Capture the cell that displays the provided text and extract its [X, Y] central coordinate. 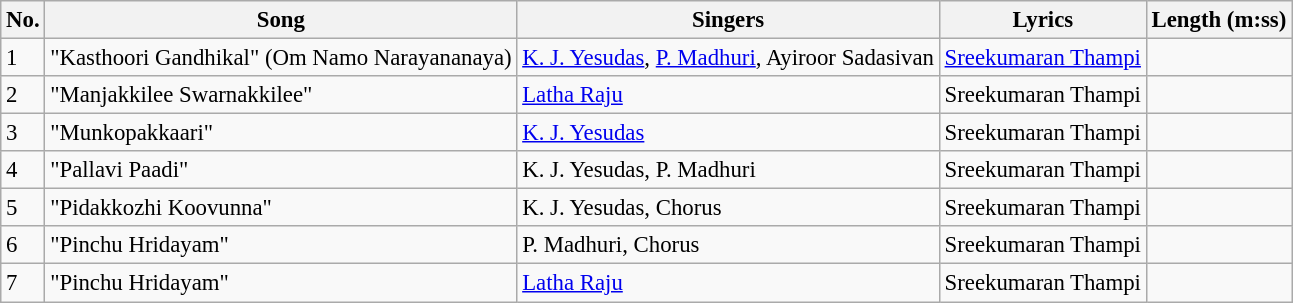
"Pidakkozhi Koovunna" [281, 208]
P. Madhuri, Chorus [728, 245]
K. J. Yesudas [728, 133]
Song [281, 20]
Length (m:ss) [1218, 20]
K. J. Yesudas, Chorus [728, 208]
Singers [728, 20]
4 [23, 170]
"Pallavi Paadi" [281, 170]
"Munkopakkaari" [281, 133]
No. [23, 20]
Lyrics [1042, 20]
1 [23, 58]
6 [23, 245]
3 [23, 133]
7 [23, 283]
2 [23, 95]
"Manjakkilee Swarnakkilee" [281, 95]
K. J. Yesudas, P. Madhuri, Ayiroor Sadasivan [728, 58]
K. J. Yesudas, P. Madhuri [728, 170]
"Kasthoori Gandhikal" (Om Namo Narayananaya) [281, 58]
5 [23, 208]
